Search for the cell housing the specified text and yield its [x, y] center coordinate. 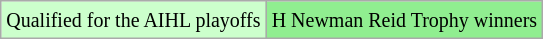
Qualified for the AIHL playoffs [134, 20]
H Newman Reid Trophy winners [404, 20]
